Output the (X, Y) coordinate of the center of the cell containing the given text.  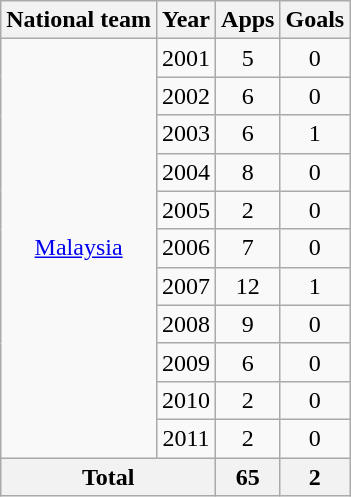
National team (79, 20)
Year (186, 20)
Malaysia (79, 248)
2011 (186, 438)
2006 (186, 248)
65 (248, 477)
12 (248, 286)
2001 (186, 58)
2008 (186, 324)
9 (248, 324)
7 (248, 248)
5 (248, 58)
Apps (248, 20)
2007 (186, 286)
8 (248, 172)
2002 (186, 96)
2005 (186, 210)
2010 (186, 400)
2003 (186, 134)
2004 (186, 172)
Goals (315, 20)
Total (108, 477)
2009 (186, 362)
